From the cell containing the given text, extract its center point as [X, Y] coordinate. 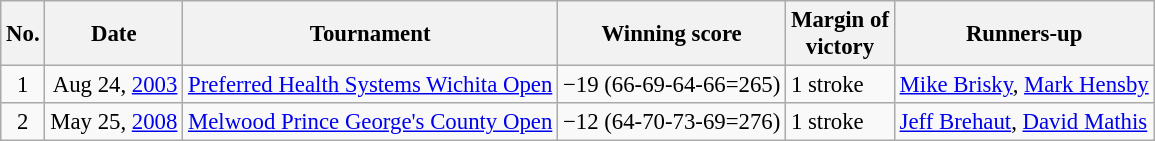
May 25, 2008 [114, 122]
No. [23, 34]
1 [23, 85]
Runners-up [1024, 34]
−12 (64-70-73-69=276) [672, 122]
Jeff Brehaut, David Mathis [1024, 122]
Mike Brisky, Mark Hensby [1024, 85]
Preferred Health Systems Wichita Open [370, 85]
Aug 24, 2003 [114, 85]
Winning score [672, 34]
Date [114, 34]
Margin ofvictory [840, 34]
Tournament [370, 34]
Melwood Prince George's County Open [370, 122]
−19 (66-69-64-66=265) [672, 85]
2 [23, 122]
